Find where the given text appears and provide that cell's center as (X, Y) coordinate. 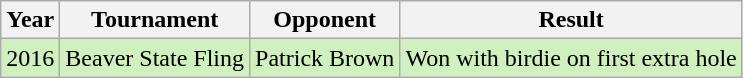
Opponent (325, 20)
Result (571, 20)
Patrick Brown (325, 58)
Beaver State Fling (155, 58)
Tournament (155, 20)
Year (30, 20)
2016 (30, 58)
Won with birdie on first extra hole (571, 58)
